Return (X, Y) of the center of cell containing provided text 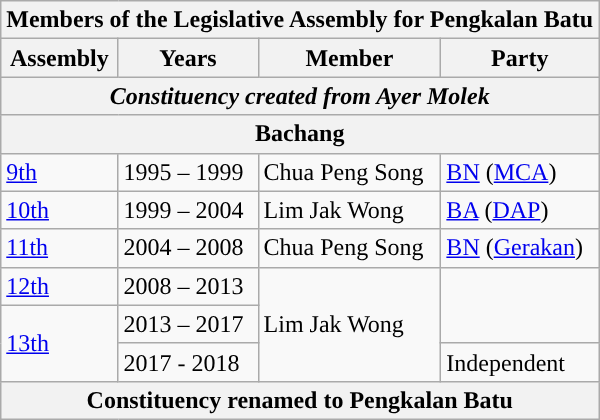
BA (DAP) (520, 210)
10th (60, 210)
2013 – 2017 (188, 324)
Constituency renamed to Pengkalan Batu (300, 400)
12th (60, 286)
Constituency created from Ayer Molek (300, 96)
Assembly (60, 58)
Years (188, 58)
Bachang (300, 134)
2004 – 2008 (188, 248)
Independent (520, 362)
BN (Gerakan) (520, 248)
1995 – 1999 (188, 172)
9th (60, 172)
11th (60, 248)
Member (350, 58)
Party (520, 58)
Members of the Legislative Assembly for Pengkalan Batu (300, 20)
1999 – 2004 (188, 210)
13th (60, 343)
2008 – 2013 (188, 286)
BN (MCA) (520, 172)
2017 - 2018 (188, 362)
